Locate the cell with the specified text and output its [x, y] center coordinate. 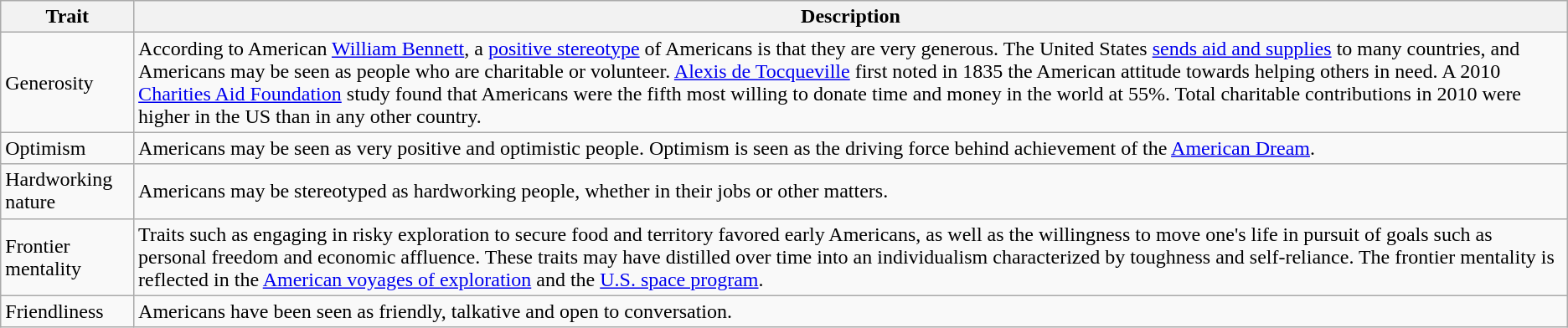
Americans have been seen as friendly, talkative and open to conversation. [851, 311]
Friendliness [67, 311]
Americans may be seen as very positive and optimistic people. Optimism is seen as the driving force behind achievement of the American Dream. [851, 148]
Optimism [67, 148]
Americans may be stereotyped as hardworking people, whether in their jobs or other matters. [851, 191]
Hardworking nature [67, 191]
Frontier mentality [67, 257]
Description [851, 17]
Trait [67, 17]
Generosity [67, 82]
